Provide the [X, Y] coordinate of the cell's center where the given text is located.  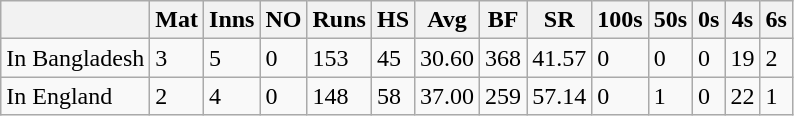
368 [504, 58]
30.60 [448, 58]
BF [504, 20]
Inns [232, 20]
SR [560, 20]
In England [76, 96]
37.00 [448, 96]
Mat [177, 20]
153 [339, 58]
4s [742, 20]
41.57 [560, 58]
5 [232, 58]
50s [670, 20]
Runs [339, 20]
45 [392, 58]
HS [392, 20]
6s [776, 20]
Avg [448, 20]
0s [709, 20]
19 [742, 58]
100s [620, 20]
57.14 [560, 96]
22 [742, 96]
58 [392, 96]
NO [284, 20]
259 [504, 96]
148 [339, 96]
3 [177, 58]
In Bangladesh [76, 58]
4 [232, 96]
